Extract the [X, Y] coordinate from the center of the cell holding the provided text.  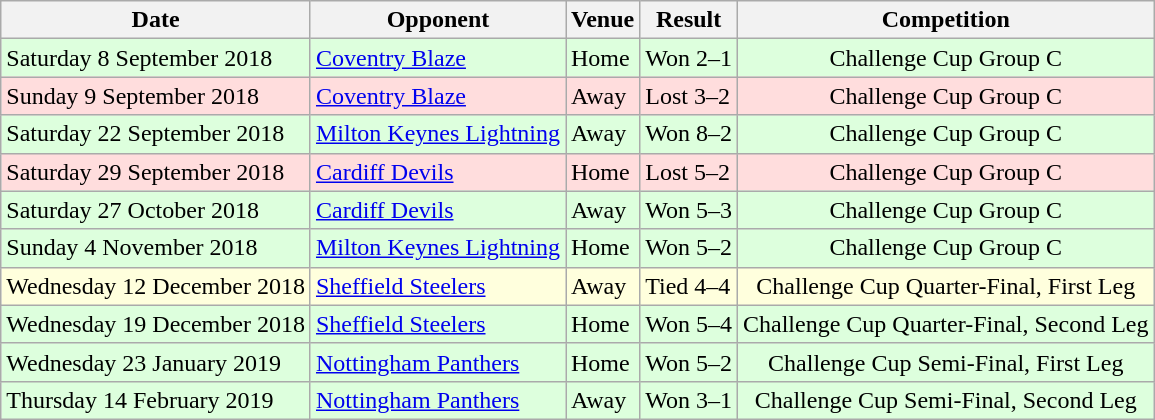
Challenge Cup Semi-Final, First Leg [946, 362]
Saturday 29 September 2018 [156, 172]
Saturday 27 October 2018 [156, 210]
Wednesday 19 December 2018 [156, 324]
Opponent [438, 20]
Saturday 8 September 2018 [156, 58]
Wednesday 12 December 2018 [156, 286]
Won 2–1 [689, 58]
Thursday 14 February 2019 [156, 400]
Won 8–2 [689, 134]
Sunday 4 November 2018 [156, 248]
Result [689, 20]
Won 5–3 [689, 210]
Challenge Cup Semi-Final, Second Leg [946, 400]
Won 5–4 [689, 324]
Saturday 22 September 2018 [156, 134]
Venue [603, 20]
Wednesday 23 January 2019 [156, 362]
Sunday 9 September 2018 [156, 96]
Won 3–1 [689, 400]
Challenge Cup Quarter-Final, First Leg [946, 286]
Challenge Cup Quarter-Final, Second Leg [946, 324]
Tied 4–4 [689, 286]
Competition [946, 20]
Lost 3–2 [689, 96]
Date [156, 20]
Lost 5–2 [689, 172]
